Search for the cell housing the specified text and yield its [X, Y] center coordinate. 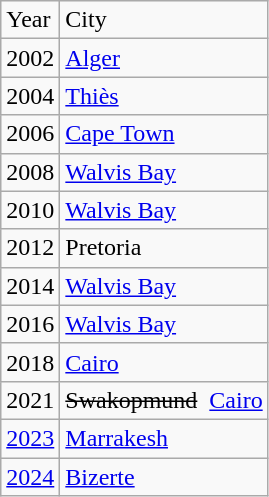
2021 [30, 400]
2014 [30, 286]
2002 [30, 58]
Thiès [164, 96]
2008 [30, 172]
2010 [30, 210]
Swakopmund Cairo [164, 400]
2012 [30, 248]
2018 [30, 362]
2006 [30, 134]
Pretoria [164, 248]
Year [30, 20]
Alger [164, 58]
2024 [30, 477]
City [164, 20]
Bizerte [164, 477]
Marrakesh [164, 438]
Cairo [164, 362]
2004 [30, 96]
2023 [30, 438]
Cape Town [164, 134]
2016 [30, 324]
